Detect which cell encompasses the target text, then output its [x, y] center coordinate. 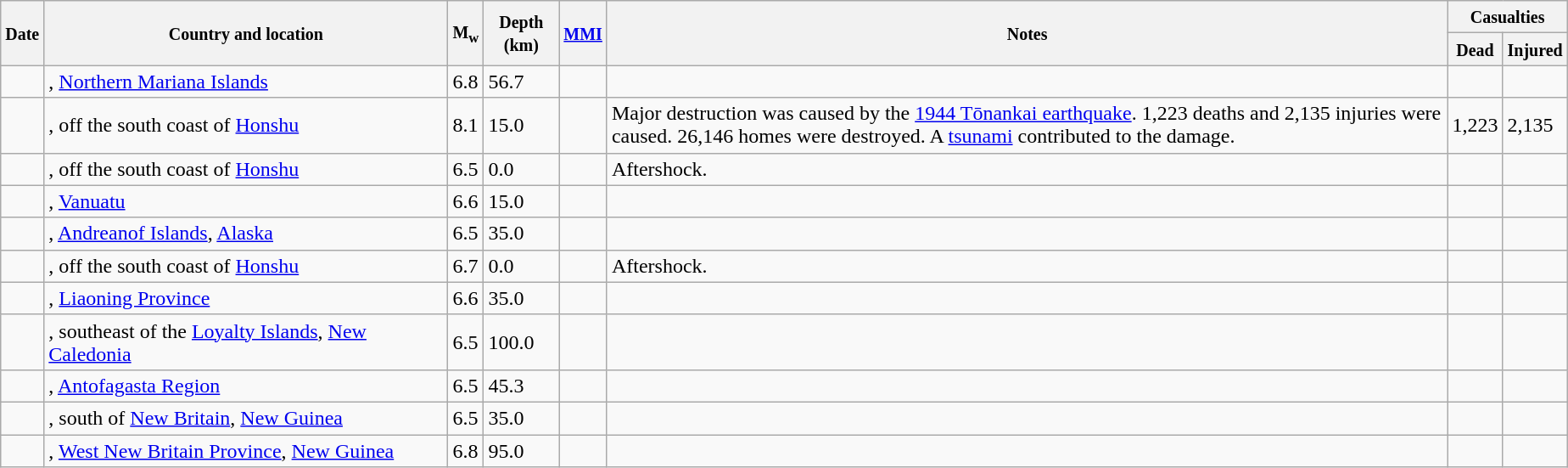
Mw [466, 33]
Depth (km) [521, 33]
2,135 [1535, 126]
Casualties [1507, 17]
56.7 [521, 82]
1,223 [1475, 126]
45.3 [521, 386]
Injured [1535, 49]
, Antofagasta Region [246, 386]
MMI [584, 33]
Dead [1475, 49]
, West New Britain Province, New Guinea [246, 451]
100.0 [521, 341]
95.0 [521, 451]
, southeast of the Loyalty Islands, New Caledonia [246, 341]
6.7 [466, 266]
8.1 [466, 126]
, Northern Mariana Islands [246, 82]
Notes [1027, 33]
Date [22, 33]
, south of New Britain, New Guinea [246, 418]
, Vanuatu [246, 201]
, Andreanof Islands, Alaska [246, 234]
Country and location [246, 33]
, Liaoning Province [246, 298]
